Pinpoint the cell where the given text exists, returning its (X, Y) midpoint coordinate. 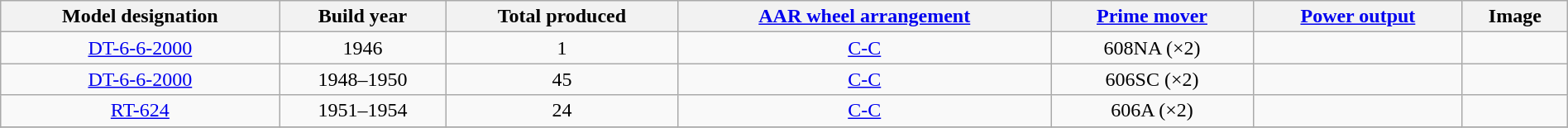
606SC (×2) (1153, 79)
Prime mover (1153, 17)
Power output (1358, 17)
606A (×2) (1153, 111)
1946 (362, 48)
45 (562, 79)
Build year (362, 17)
Total produced (562, 17)
1 (562, 48)
1948–1950 (362, 79)
RT-624 (141, 111)
608NA (×2) (1153, 48)
Model designation (141, 17)
AAR wheel arrangement (865, 17)
24 (562, 111)
1951–1954 (362, 111)
Image (1515, 17)
